Identify which cell holds the provided text, then report its (x, y) central coordinate. 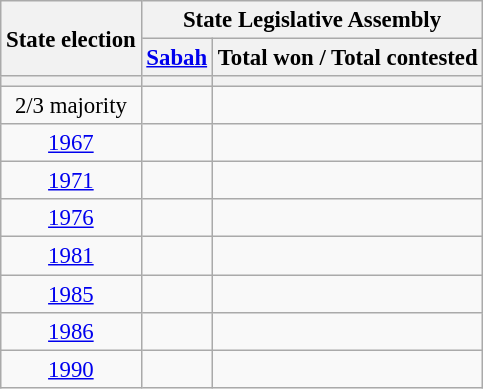
2/3 majority (71, 106)
Sabah (176, 58)
1990 (71, 369)
1976 (71, 219)
1971 (71, 181)
1967 (71, 143)
1986 (71, 331)
State election (71, 38)
State Legislative Assembly (312, 20)
1985 (71, 294)
Total won / Total contested (348, 58)
1981 (71, 256)
